Capture the cell that displays the provided text and extract its [x, y] central coordinate. 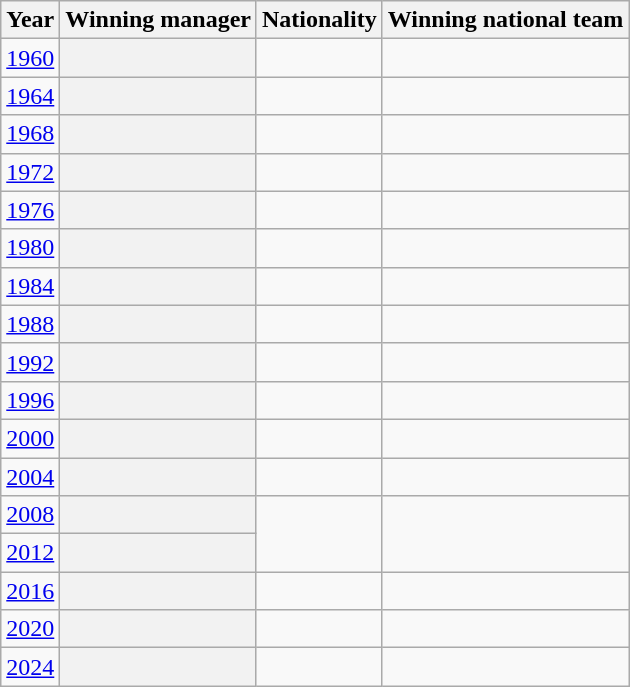
2000 [30, 438]
2012 [30, 553]
1992 [30, 362]
Year [30, 20]
Winning manager [158, 20]
2008 [30, 515]
1968 [30, 134]
1964 [30, 96]
2024 [30, 667]
Winning national team [506, 20]
2004 [30, 477]
1976 [30, 210]
1984 [30, 286]
1996 [30, 400]
1980 [30, 248]
1988 [30, 324]
2020 [30, 629]
2016 [30, 591]
1972 [30, 172]
Nationality [319, 20]
1960 [30, 58]
